Search for the cell housing the specified text and yield its (X, Y) center coordinate. 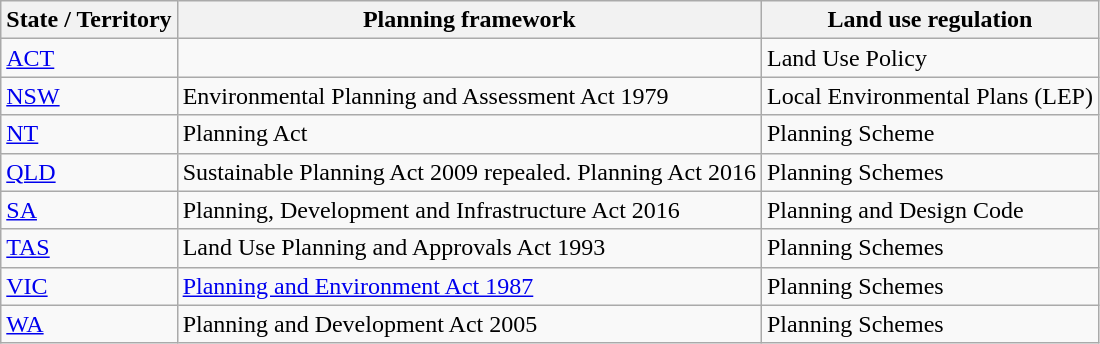
SA (89, 210)
Local Environmental Plans (LEP) (930, 96)
Land Use Policy (930, 58)
Planning and Development Act 2005 (469, 324)
NSW (89, 96)
Planning framework (469, 20)
Land Use Planning and Approvals Act 1993 (469, 248)
Land use regulation (930, 20)
VIC (89, 286)
Environmental Planning and Assessment Act 1979 (469, 96)
State / Territory (89, 20)
Planning, Development and Infrastructure Act 2016 (469, 210)
Planning and Design Code (930, 210)
QLD (89, 172)
WA (89, 324)
Sustainable Planning Act 2009 repealed. Planning Act 2016 (469, 172)
Planning Scheme (930, 134)
TAS (89, 248)
ACT (89, 58)
Planning Act (469, 134)
Planning and Environment Act 1987 (469, 286)
NT (89, 134)
